Scan for the cell matching the given text and deliver its (X, Y) coordinate at center. 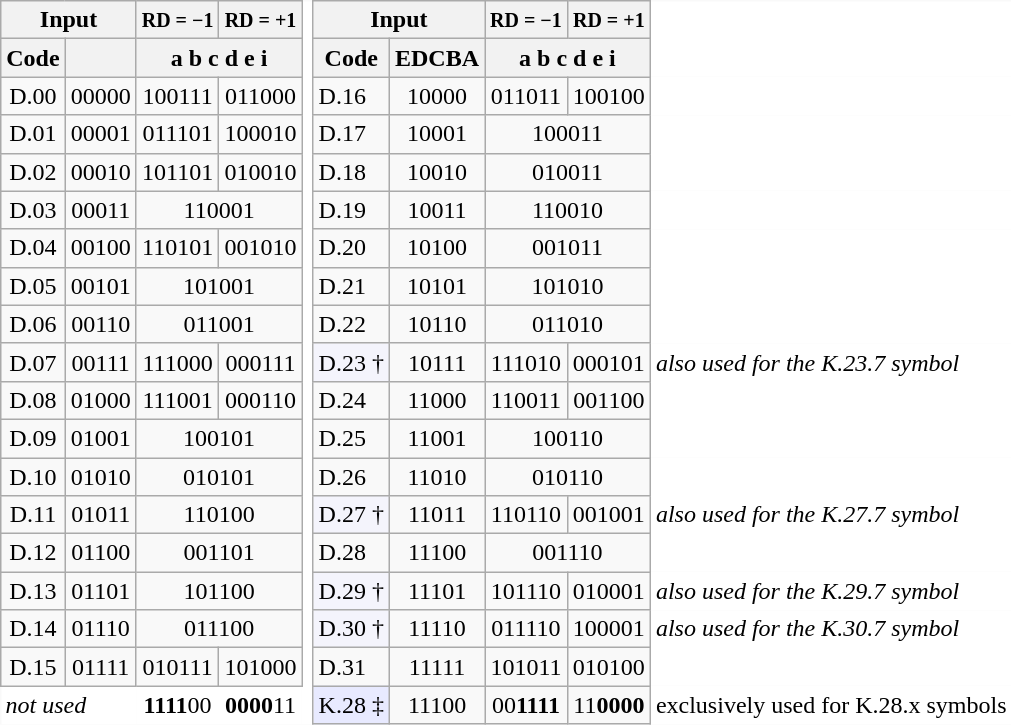
00010 (100, 172)
D.17 (351, 134)
01011 (100, 515)
100110 (568, 438)
01001 (100, 438)
001010 (260, 248)
000111 (260, 362)
11111 (436, 667)
10100 (436, 248)
010100 (608, 667)
00111 (100, 362)
D.26 (351, 477)
001111 (526, 705)
01100 (100, 553)
110100 (219, 515)
10110 (436, 324)
000110 (260, 400)
100111 (178, 96)
D.07 (33, 362)
D.28 (351, 553)
D.29 † (351, 591)
D.20 (351, 248)
010011 (568, 172)
D.24 (351, 400)
111000 (178, 362)
11000 (436, 400)
000011 (260, 705)
111001 (178, 400)
101101 (178, 172)
11011 (436, 515)
010111 (178, 667)
D.14 (33, 629)
01101 (100, 591)
011110 (526, 629)
K.28 ‡ (351, 705)
D.19 (351, 210)
111100 (178, 705)
011001 (219, 324)
01110 (100, 629)
D.09 (33, 438)
010010 (260, 172)
D.08 (33, 400)
D.16 (351, 96)
00011 (100, 210)
10001 (436, 134)
11101 (436, 591)
100100 (608, 96)
101001 (219, 286)
D.04 (33, 248)
also used for the K.30.7 symbol (830, 629)
exclusively used for K.28.x symbols (830, 705)
not used (68, 705)
001100 (608, 400)
01111 (100, 667)
D.00 (33, 96)
D.31 (351, 667)
011000 (260, 96)
D.21 (351, 286)
100010 (260, 134)
D.22 (351, 324)
00001 (100, 134)
100011 (568, 134)
D.25 (351, 438)
001101 (219, 553)
011011 (526, 96)
10010 (436, 172)
01010 (100, 477)
D.13 (33, 591)
D.27 † (351, 515)
D.02 (33, 172)
D.12 (33, 553)
00101 (100, 286)
101110 (526, 591)
110010 (568, 210)
001001 (608, 515)
001110 (568, 553)
00100 (100, 248)
101010 (568, 286)
D.11 (33, 515)
011010 (568, 324)
010110 (568, 477)
also used for the K.27.7 symbol (830, 515)
10000 (436, 96)
01000 (100, 400)
100001 (608, 629)
D.30 † (351, 629)
110110 (526, 515)
D.01 (33, 134)
110101 (178, 248)
also used for the K.29.7 symbol (830, 591)
101000 (260, 667)
010001 (608, 591)
111010 (526, 362)
101100 (219, 591)
010101 (219, 477)
00000 (100, 96)
also used for the K.23.7 symbol (830, 362)
11001 (436, 438)
10011 (436, 210)
D.18 (351, 172)
10101 (436, 286)
D.10 (33, 477)
110011 (526, 400)
001011 (568, 248)
D.15 (33, 667)
101011 (526, 667)
10111 (436, 362)
D.03 (33, 210)
011100 (219, 629)
11010 (436, 477)
011101 (178, 134)
110000 (608, 705)
110001 (219, 210)
D.06 (33, 324)
D.05 (33, 286)
100101 (219, 438)
EDCBA (436, 58)
00110 (100, 324)
11110 (436, 629)
D.23 † (351, 362)
000101 (608, 362)
